Locate the cell with the specified text and output its [x, y] center coordinate. 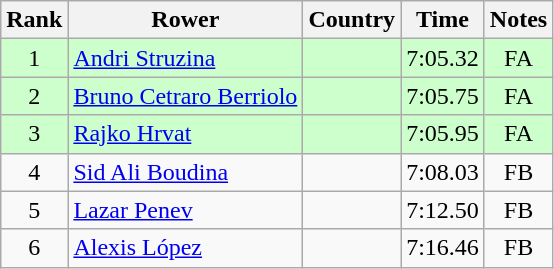
1 [34, 58]
7:05.95 [443, 134]
Alexis López [186, 248]
Lazar Penev [186, 210]
Rower [186, 20]
7:16.46 [443, 248]
Country [352, 20]
Rajko Hrvat [186, 134]
2 [34, 96]
7:05.32 [443, 58]
Andri Struzina [186, 58]
3 [34, 134]
7:08.03 [443, 172]
7:12.50 [443, 210]
5 [34, 210]
6 [34, 248]
Time [443, 20]
Bruno Cetraro Berriolo [186, 96]
Sid Ali Boudina [186, 172]
Rank [34, 20]
7:05.75 [443, 96]
4 [34, 172]
Notes [518, 20]
